Return the (x, y) coordinate for the center point of the cell that contains the specified text.  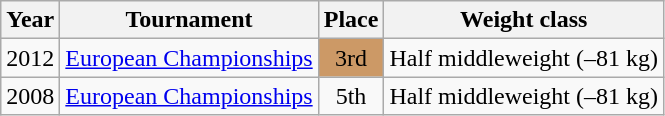
2008 (30, 96)
Place (351, 20)
2012 (30, 58)
Weight class (524, 20)
Tournament (189, 20)
Year (30, 20)
3rd (351, 58)
5th (351, 96)
